Find where the given text appears and provide that cell's center as (X, Y) coordinate. 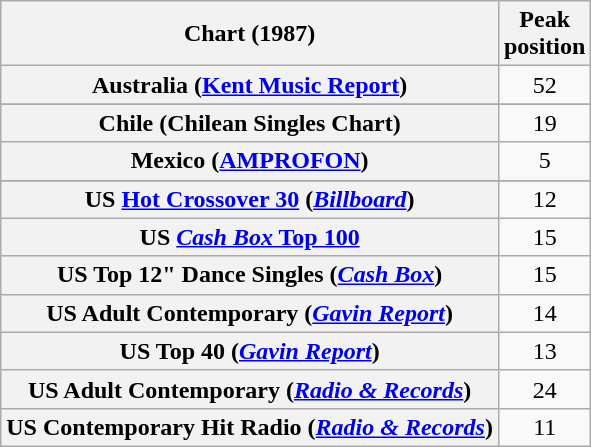
14 (544, 313)
Chile (Chilean Singles Chart) (250, 123)
Chart (1987) (250, 34)
Australia (Kent Music Report) (250, 85)
US Adult Contemporary (Radio & Records) (250, 389)
Peakposition (544, 34)
52 (544, 85)
11 (544, 427)
5 (544, 161)
US Cash Box Top 100 (250, 237)
19 (544, 123)
US Top 40 (Gavin Report) (250, 351)
US Hot Crossover 30 (Billboard) (250, 199)
24 (544, 389)
Mexico (AMPROFON) (250, 161)
US Top 12" Dance Singles (Cash Box) (250, 275)
13 (544, 351)
US Adult Contemporary (Gavin Report) (250, 313)
US Contemporary Hit Radio (Radio & Records) (250, 427)
12 (544, 199)
